Output the (x, y) coordinate of the center of the cell containing the given text.  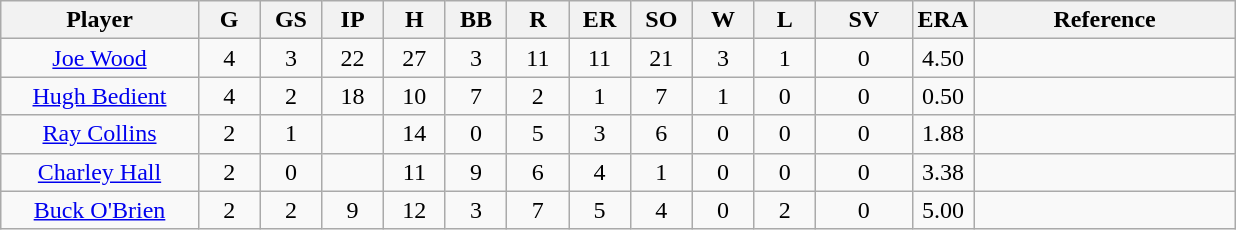
ERA (943, 20)
3.38 (943, 172)
1.88 (943, 134)
H (414, 20)
22 (353, 58)
4.50 (943, 58)
W (723, 20)
IP (353, 20)
SO (661, 20)
ER (600, 20)
27 (414, 58)
Buck O'Brien (100, 210)
0.50 (943, 96)
GS (291, 20)
5.00 (943, 210)
14 (414, 134)
BB (476, 20)
Ray Collins (100, 134)
12 (414, 210)
G (229, 20)
10 (414, 96)
Hugh Bedient (100, 96)
Charley Hall (100, 172)
21 (661, 58)
Player (100, 20)
R (538, 20)
Joe Wood (100, 58)
L (785, 20)
Reference (1105, 20)
18 (353, 96)
SV (864, 20)
